For the text-containing cell, return its midpoint in [X, Y] coordinate format. 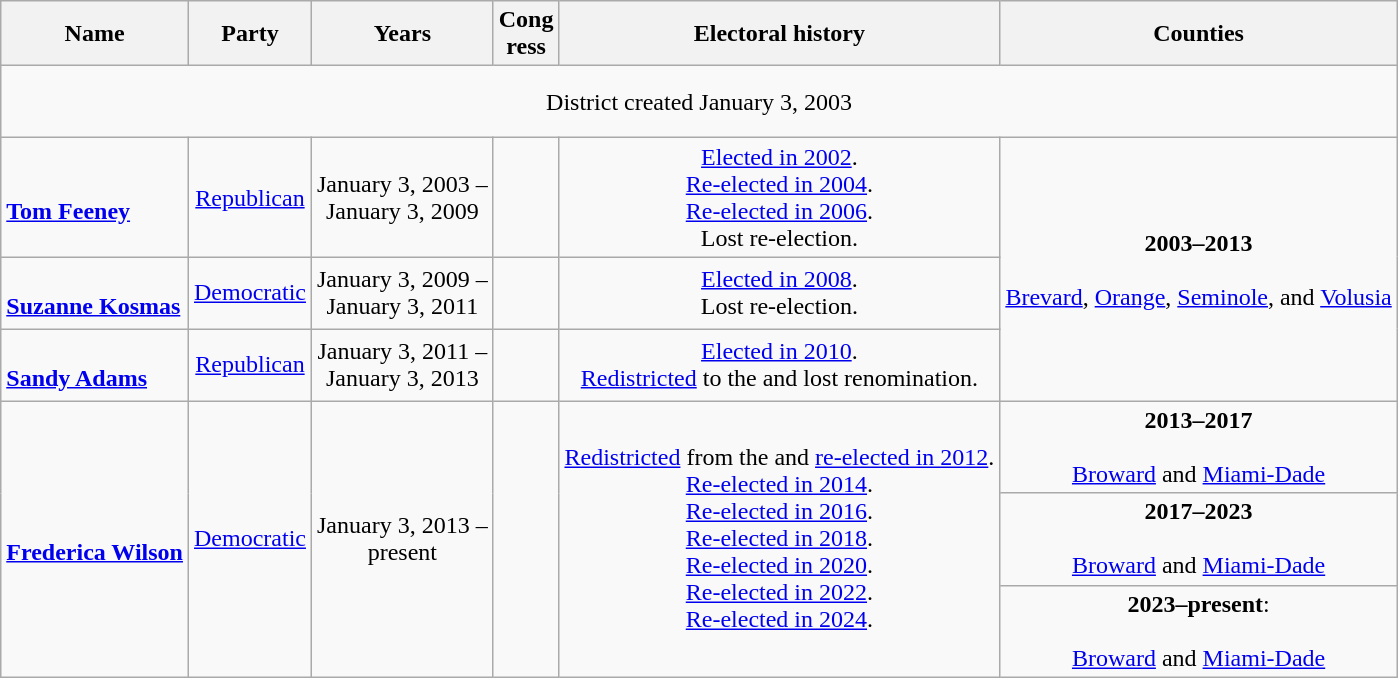
Frederica Wilson [95, 539]
January 3, 2013 –present [402, 539]
Elected in 2002.Re-elected in 2004.Re-elected in 2006.Lost re-election. [780, 198]
2023–present:Broward and Miami-Dade [1198, 631]
District created January 3, 2003 [700, 102]
Name [95, 34]
Suzanne Kosmas [95, 293]
January 3, 2009 –January 3, 2011 [402, 293]
2013–2017Broward and Miami-Dade [1198, 447]
2003–2013Brevard, Orange, Seminole, and Volusia [1198, 270]
Counties [1198, 34]
Years [402, 34]
Congress [526, 34]
Party [250, 34]
Sandy Adams [95, 365]
Elected in 2008.Lost re-election. [780, 293]
January 3, 2011 –January 3, 2013 [402, 365]
Electoral history [780, 34]
Elected in 2010.Redistricted to the and lost renomination. [780, 365]
January 3, 2003 –January 3, 2009 [402, 198]
Tom Feeney [95, 198]
2017–2023Broward and Miami-Dade [1198, 539]
